Pinpoint the cell where the given text exists, returning its (X, Y) midpoint coordinate. 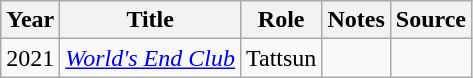
Role (280, 20)
World's End Club (150, 58)
Source (430, 20)
Tattsun (280, 58)
Year (30, 20)
Notes (356, 20)
2021 (30, 58)
Title (150, 20)
